Determine the [x, y] coordinate at the center of the cell enclosing the given text.  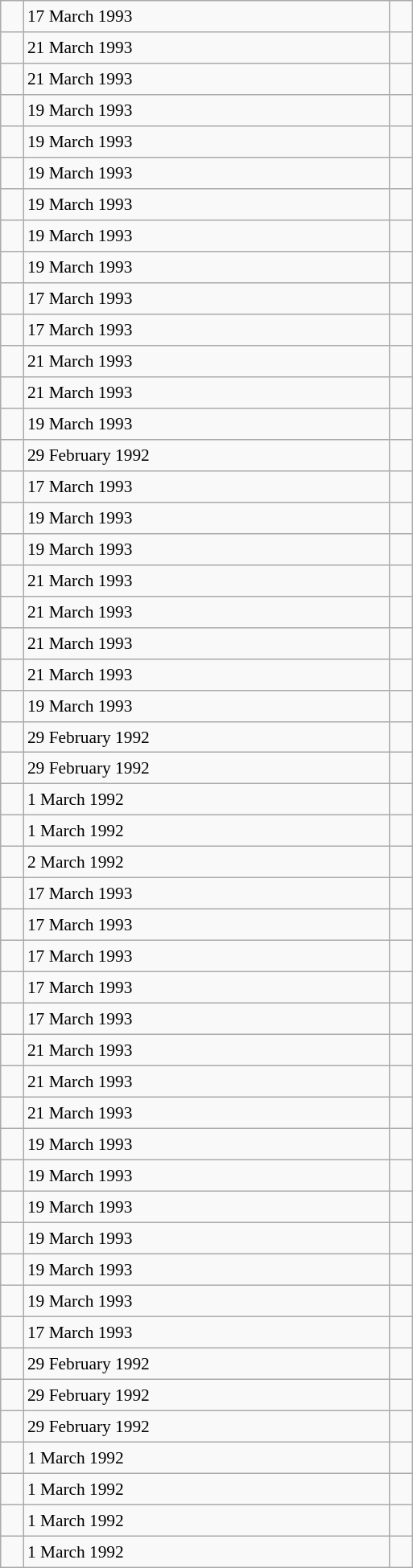
2 March 1992 [206, 862]
